For the text-containing cell, return its midpoint in [X, Y] coordinate format. 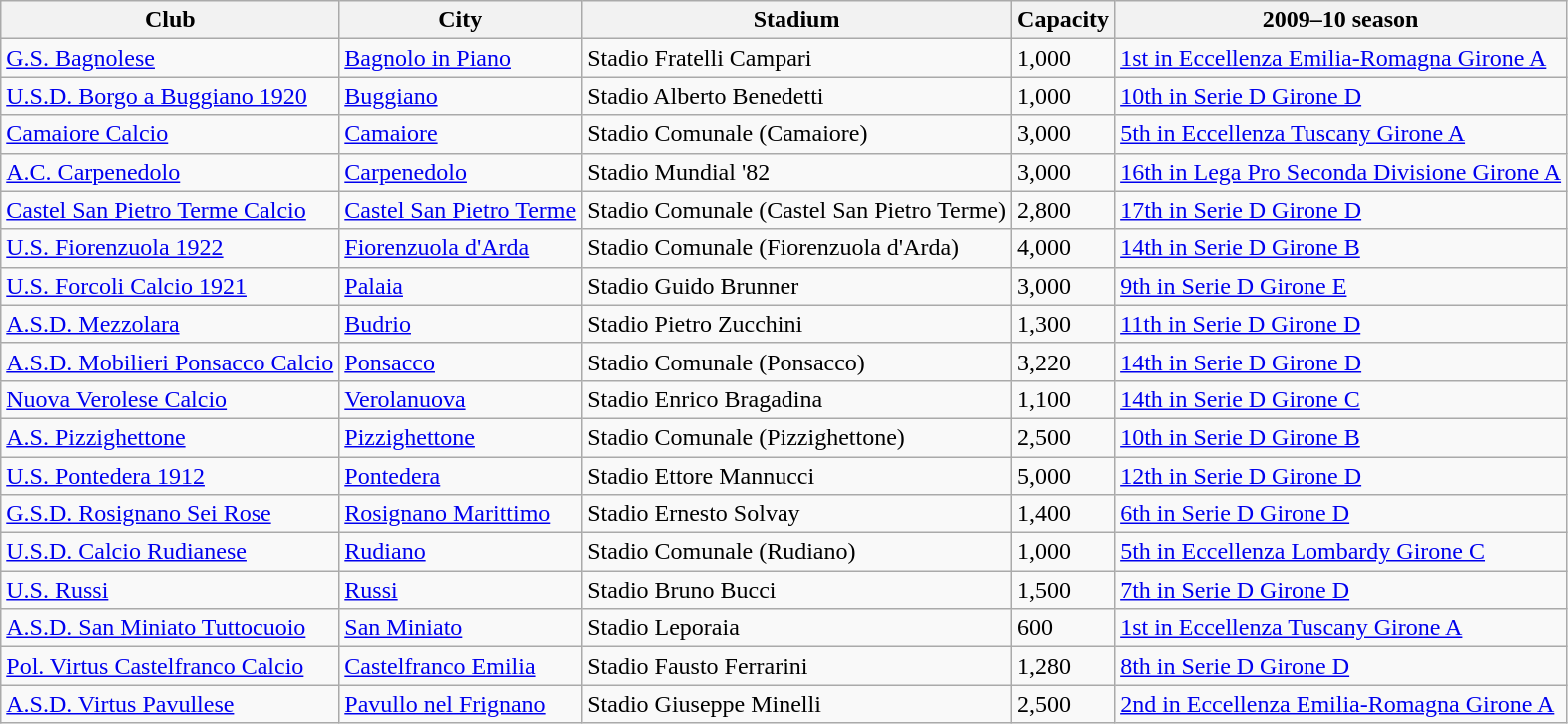
5th in Eccellenza Tuscany Girone A [1341, 134]
Stadio Leporaia [796, 628]
1,280 [1064, 666]
A.S. Pizzighettone [170, 437]
A.S.D. Mobilieri Ponsacco Calcio [170, 362]
7th in Serie D Girone D [1341, 590]
Buggiano [461, 96]
1,100 [1064, 399]
Camaiore [461, 134]
5,000 [1064, 476]
Stadio Comunale (Rudiano) [796, 552]
11th in Serie D Girone D [1341, 324]
Castel San Pietro Terme [461, 210]
2nd in Eccellenza Emilia-Romagna Girone A [1341, 704]
1st in Eccellenza Tuscany Girone A [1341, 628]
Fiorenzuola d'Arda [461, 248]
17th in Serie D Girone D [1341, 210]
Stadio Comunale (Camaiore) [796, 134]
Stadio Ettore Mannucci [796, 476]
14th in Serie D Girone D [1341, 362]
16th in Lega Pro Seconda Divisione Girone A [1341, 172]
Stadio Enrico Bragadina [796, 399]
Ponsacco [461, 362]
Stadio Guido Brunner [796, 286]
Stadio Comunale (Pizzighettone) [796, 437]
Russi [461, 590]
1st in Eccellenza Emilia-Romagna Girone A [1341, 58]
600 [1064, 628]
Budrio [461, 324]
Pizzighettone [461, 437]
10th in Serie D Girone D [1341, 96]
8th in Serie D Girone D [1341, 666]
Stadio Pietro Zucchini [796, 324]
3,220 [1064, 362]
U.S. Pontedera 1912 [170, 476]
14th in Serie D Girone B [1341, 248]
San Miniato [461, 628]
14th in Serie D Girone C [1341, 399]
U.S. Russi [170, 590]
Camaiore Calcio [170, 134]
5th in Eccellenza Lombardy Girone C [1341, 552]
1,400 [1064, 514]
A.S.D. Mezzolara [170, 324]
Palaia [461, 286]
Club [170, 20]
Rudiano [461, 552]
Pavullo nel Frignano [461, 704]
Verolanuova [461, 399]
Stadio Giuseppe Minelli [796, 704]
Pol. Virtus Castelfranco Calcio [170, 666]
Stadio Comunale (Fiorenzuola d'Arda) [796, 248]
Nuova Verolese Calcio [170, 399]
Carpenedolo [461, 172]
6th in Serie D Girone D [1341, 514]
2,800 [1064, 210]
G.S.D. Rosignano Sei Rose [170, 514]
2009–10 season [1341, 20]
12th in Serie D Girone D [1341, 476]
Rosignano Marittimo [461, 514]
Stadio Ernesto Solvay [796, 514]
Castel San Pietro Terme Calcio [170, 210]
U.S.D. Calcio Rudianese [170, 552]
U.S. Fiorenzuola 1922 [170, 248]
Capacity [1064, 20]
Bagnolo in Piano [461, 58]
Pontedera [461, 476]
Stadio Mundial '82 [796, 172]
G.S. Bagnolese [170, 58]
City [461, 20]
4,000 [1064, 248]
A.S.D. San Miniato Tuttocuoio [170, 628]
U.S. Forcoli Calcio 1921 [170, 286]
10th in Serie D Girone B [1341, 437]
A.C. Carpenedolo [170, 172]
1,500 [1064, 590]
9th in Serie D Girone E [1341, 286]
U.S.D. Borgo a Buggiano 1920 [170, 96]
Stadio Fratelli Campari [796, 58]
Stadio Comunale (Castel San Pietro Terme) [796, 210]
Stadio Alberto Benedetti [796, 96]
Castelfranco Emilia [461, 666]
1,300 [1064, 324]
Stadio Comunale (Ponsacco) [796, 362]
Stadio Bruno Bucci [796, 590]
Stadio Fausto Ferrarini [796, 666]
Stadium [796, 20]
A.S.D. Virtus Pavullese [170, 704]
